Extract the (X, Y) coordinate from the center of the cell holding the provided text.  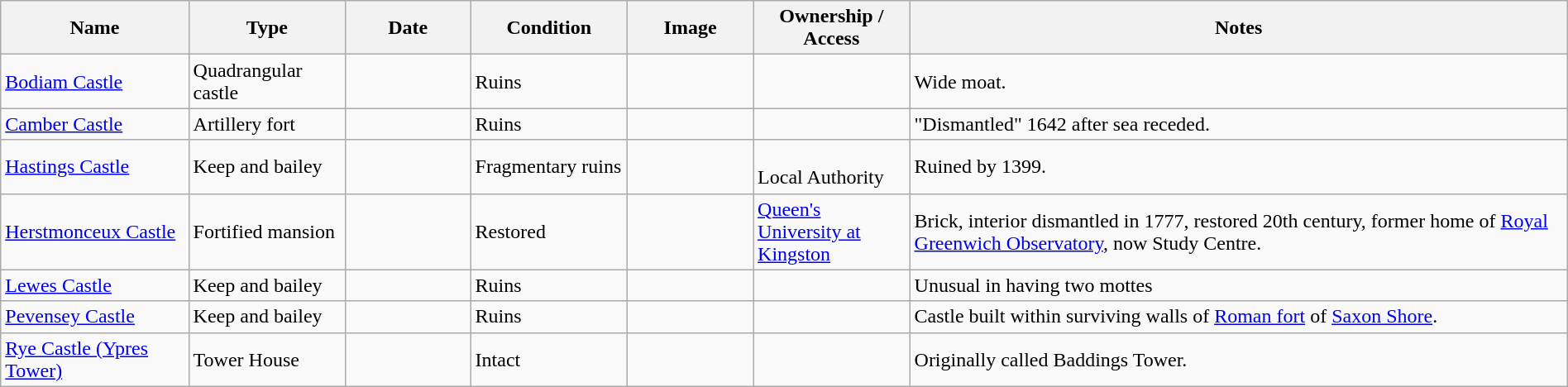
Bodiam Castle (94, 81)
Local Authority (832, 167)
Hastings Castle (94, 167)
Intact (549, 359)
Ruined by 1399. (1239, 167)
"Dismantled" 1642 after sea receded. (1239, 124)
Pevensey Castle (94, 317)
Ownership / Access (832, 28)
Fragmentary ruins (549, 167)
Rye Castle (Ypres Tower) (94, 359)
Date (409, 28)
Image (691, 28)
Tower House (266, 359)
Queen's University at Kingston (832, 232)
Notes (1239, 28)
Condition (549, 28)
Brick, interior dismantled in 1777, restored 20th century, former home of Royal Greenwich Observatory, now Study Centre. (1239, 232)
Wide moat. (1239, 81)
Castle built within surviving walls of Roman fort of Saxon Shore. (1239, 317)
Fortified mansion (266, 232)
Herstmonceux Castle (94, 232)
Artillery fort (266, 124)
Type (266, 28)
Quadrangular castle (266, 81)
Unusual in having two mottes (1239, 285)
Originally called Baddings Tower. (1239, 359)
Camber Castle (94, 124)
Name (94, 28)
Lewes Castle (94, 285)
Restored (549, 232)
